Output the [X, Y] coordinate of the center of the cell containing the given text.  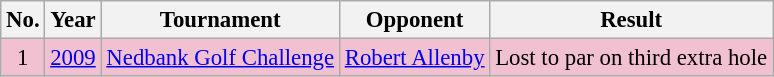
Nedbank Golf Challenge [220, 58]
No. [23, 20]
Tournament [220, 20]
1 [23, 58]
Opponent [414, 20]
2009 [73, 58]
Lost to par on third extra hole [632, 58]
Result [632, 20]
Year [73, 20]
Robert Allenby [414, 58]
